For the text-containing cell, return its midpoint in (x, y) coordinate format. 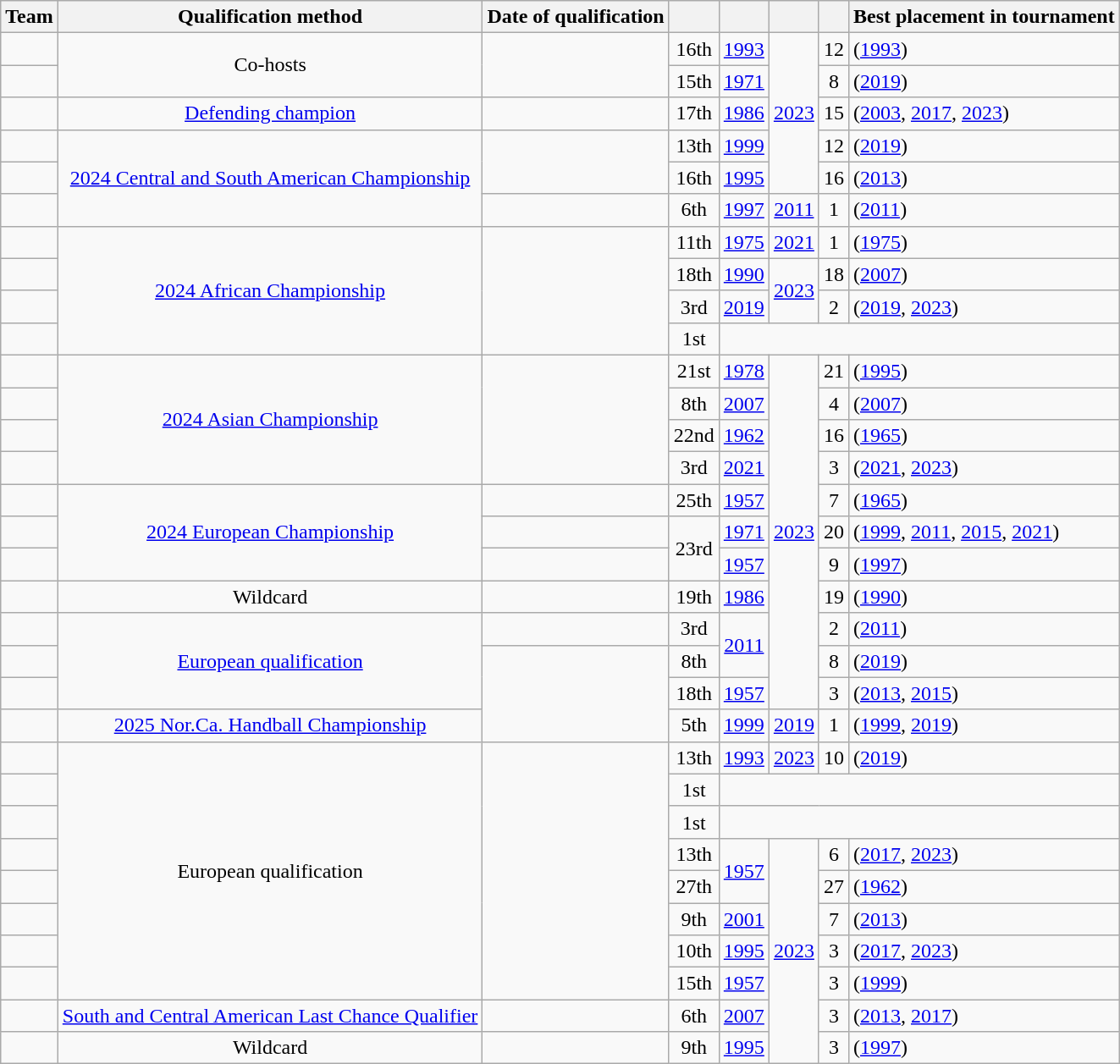
(1993) (984, 49)
2025 Nor.Ca. Handball Championship (270, 725)
1978 (743, 371)
21st (694, 371)
(1999, 2019) (984, 725)
2024 European Championship (270, 532)
1962 (743, 436)
10th (694, 951)
2001 (743, 918)
4 (833, 404)
(2019, 2023) (984, 306)
(1995) (984, 371)
Team (30, 17)
(2021, 2023) (984, 468)
1990 (743, 274)
Qualification method (270, 17)
Defending champion (270, 113)
(2013, 2017) (984, 1016)
1997 (743, 210)
19 (833, 597)
17th (694, 113)
21 (833, 371)
15 (833, 113)
(1999) (984, 984)
27th (694, 886)
Date of qualification (576, 17)
27 (833, 886)
2024 African Championship (270, 290)
5th (694, 725)
19th (694, 597)
20 (833, 532)
(1962) (984, 886)
6 (833, 854)
South and Central American Last Chance Qualifier (270, 1016)
22nd (694, 436)
23rd (694, 549)
Co-hosts (270, 65)
2024 Central and South American Championship (270, 178)
(2003, 2017, 2023) (984, 113)
10 (833, 758)
9 (833, 565)
(1990) (984, 597)
2024 Asian Championship (270, 419)
1975 (743, 242)
(1999, 2011, 2015, 2021) (984, 532)
Best placement in tournament (984, 17)
25th (694, 500)
18 (833, 274)
(1975) (984, 242)
11th (694, 242)
(2013, 2015) (984, 693)
